For the text-containing cell, return its midpoint in [X, Y] coordinate format. 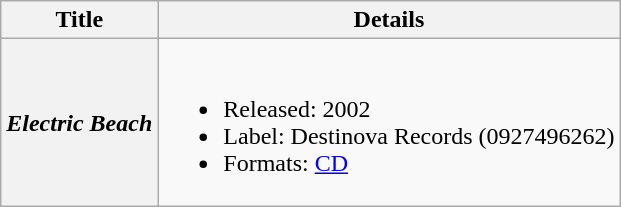
Electric Beach [80, 122]
Title [80, 20]
Details [389, 20]
Released: 2002Label: Destinova Records (0927496262)Formats: CD [389, 122]
